Find where the given text appears and provide that cell's center as [x, y] coordinate. 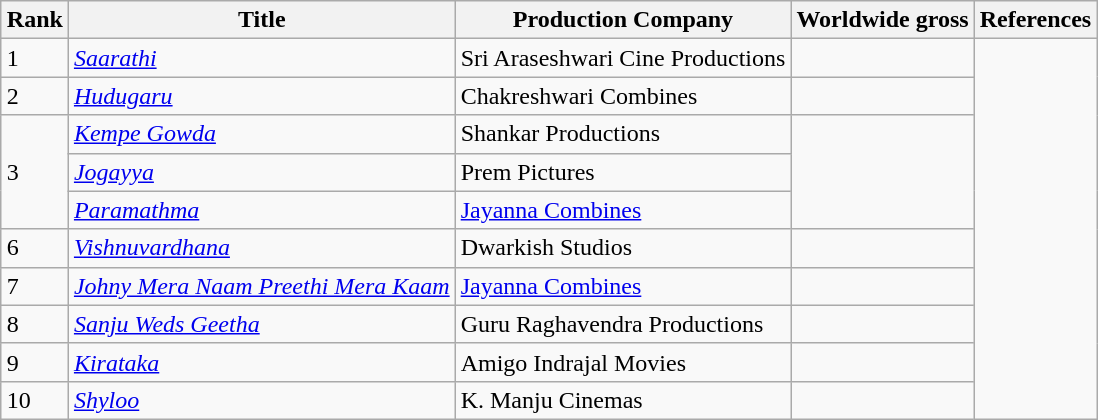
Shyloo [262, 400]
Johny Mera Naam Preethi Mera Kaam [262, 286]
Prem Pictures [623, 172]
2 [34, 96]
Production Company [623, 20]
Guru Raghavendra Productions [623, 324]
Kirataka [262, 362]
Jogayya [262, 172]
Amigo Indrajal Movies [623, 362]
3 [34, 172]
Rank [34, 20]
Worldwide gross [882, 20]
K. Manju Cinemas [623, 400]
Kempe Gowda [262, 134]
Paramathma [262, 210]
Sri Araseshwari Cine Productions [623, 58]
8 [34, 324]
7 [34, 286]
1 [34, 58]
10 [34, 400]
Vishnuvardhana [262, 248]
Chakreshwari Combines [623, 96]
References [1036, 20]
Shankar Productions [623, 134]
6 [34, 248]
Title [262, 20]
Saarathi [262, 58]
Sanju Weds Geetha [262, 324]
Hudugaru [262, 96]
9 [34, 362]
Dwarkish Studios [623, 248]
